Provide the (x, y) coordinate of the cell's center where the given text is located.  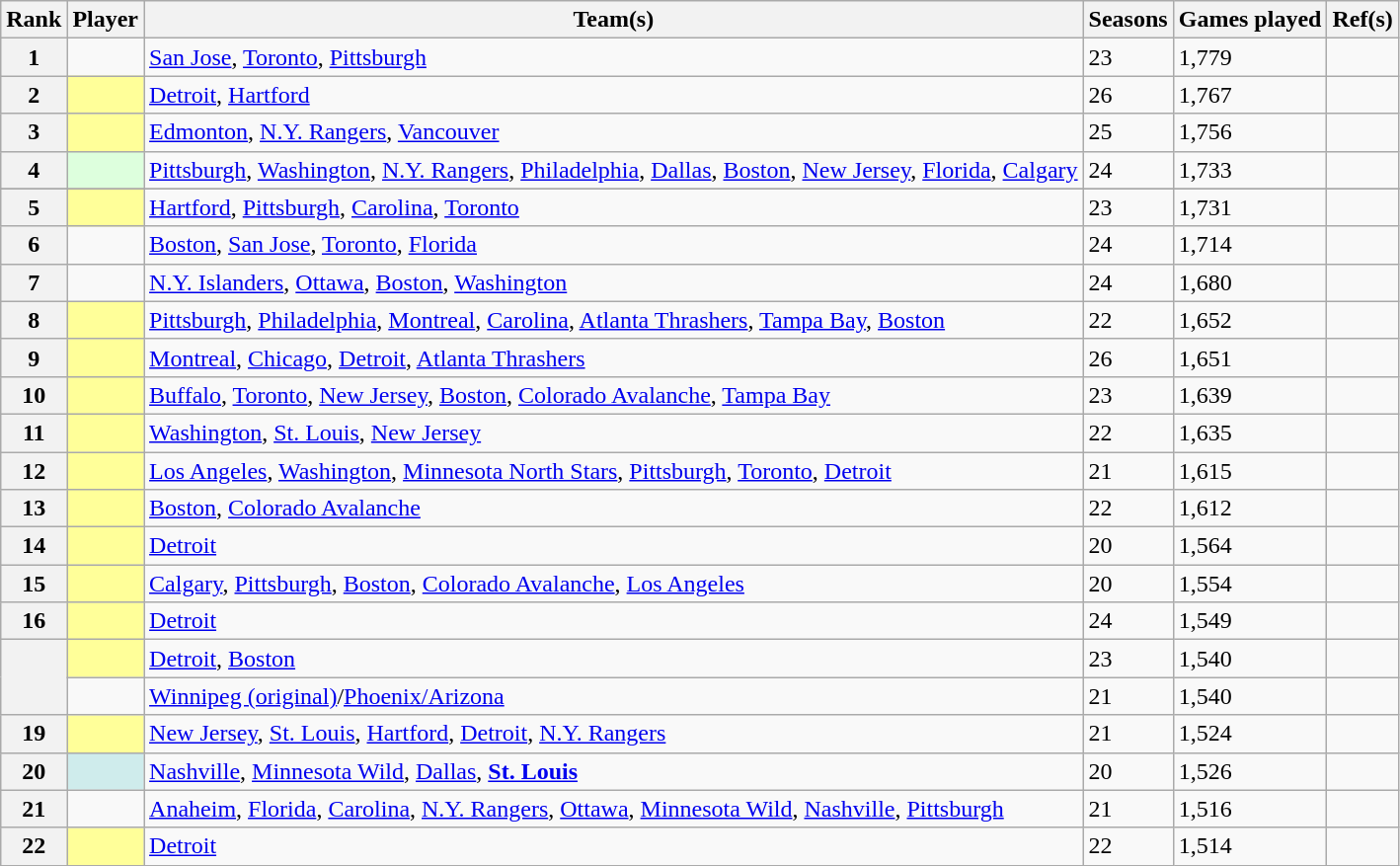
1,564 (1250, 546)
3 (34, 132)
Boston, Colorado Avalanche (614, 509)
Detroit, Boston (614, 659)
Winnipeg (original)/Phoenix/Arizona (614, 696)
Nashville, Minnesota Wild, Dallas, St. Louis (614, 771)
1,733 (1250, 170)
Games played (1250, 20)
Seasons (1128, 20)
8 (34, 320)
New Jersey, St. Louis, Hartford, Detroit, N.Y. Rangers (614, 734)
Calgary, Pittsburgh, Boston, Colorado Avalanche, Los Angeles (614, 584)
Rank (34, 20)
1,635 (1250, 433)
1,652 (1250, 320)
Ref(s) (1362, 20)
1,612 (1250, 509)
11 (34, 433)
Buffalo, Toronto, New Jersey, Boston, Colorado Avalanche, Tampa Bay (614, 395)
16 (34, 621)
Player (106, 20)
1,680 (1250, 282)
Team(s) (614, 20)
6 (34, 245)
7 (34, 282)
2 (34, 95)
1,767 (1250, 95)
1,514 (1250, 846)
1,615 (1250, 471)
Montreal, Chicago, Detroit, Atlanta Thrashers (614, 357)
1,651 (1250, 357)
9 (34, 357)
Washington, St. Louis, New Jersey (614, 433)
1,714 (1250, 245)
1,639 (1250, 395)
15 (34, 584)
1,516 (1250, 809)
1,524 (1250, 734)
25 (1128, 132)
1,554 (1250, 584)
Edmonton, N.Y. Rangers, Vancouver (614, 132)
19 (34, 734)
1 (34, 57)
13 (34, 509)
Detroit, Hartford (614, 95)
N.Y. Islanders, Ottawa, Boston, Washington (614, 282)
Boston, San Jose, Toronto, Florida (614, 245)
San Jose, Toronto, Pittsburgh (614, 57)
1,526 (1250, 771)
Los Angeles, Washington, Minnesota North Stars, Pittsburgh, Toronto, Detroit (614, 471)
Pittsburgh, Philadelphia, Montreal, Carolina, Atlanta Thrashers, Tampa Bay, Boston (614, 320)
5 (34, 207)
4 (34, 170)
Anaheim, Florida, Carolina, N.Y. Rangers, Ottawa, Minnesota Wild, Nashville, Pittsburgh (614, 809)
Hartford, Pittsburgh, Carolina, Toronto (614, 207)
10 (34, 395)
1,731 (1250, 207)
1,549 (1250, 621)
12 (34, 471)
1,756 (1250, 132)
14 (34, 546)
Pittsburgh, Washington, N.Y. Rangers, Philadelphia, Dallas, Boston, New Jersey, Florida, Calgary (614, 170)
1,779 (1250, 57)
